Output the [x, y] coordinate of the center of the cell containing the given text.  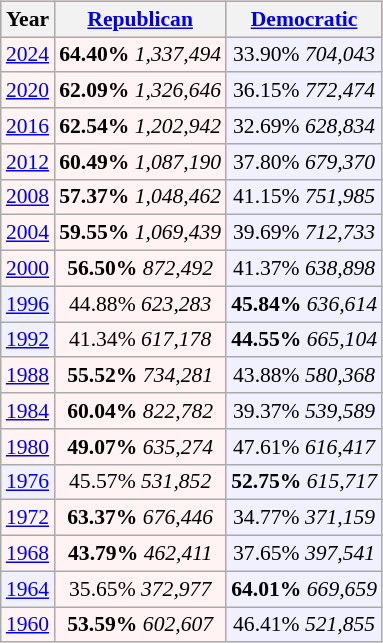
41.15% 751,985 [304, 197]
1984 [28, 411]
44.88% 623,283 [140, 304]
Democratic [304, 19]
1988 [28, 375]
52.75% 615,717 [304, 482]
60.49% 1,087,190 [140, 161]
62.54% 1,202,942 [140, 126]
41.37% 638,898 [304, 268]
57.37% 1,048,462 [140, 197]
64.01% 669,659 [304, 589]
2000 [28, 268]
59.55% 1,069,439 [140, 233]
43.88% 580,368 [304, 375]
47.61% 616,417 [304, 446]
41.34% 617,178 [140, 340]
37.65% 397,541 [304, 553]
34.77% 371,159 [304, 518]
39.69% 712,733 [304, 233]
45.84% 636,614 [304, 304]
2020 [28, 90]
49.07% 635,274 [140, 446]
2004 [28, 233]
35.65% 372,977 [140, 589]
37.80% 679,370 [304, 161]
62.09% 1,326,646 [140, 90]
1972 [28, 518]
1976 [28, 482]
1992 [28, 340]
60.04% 822,782 [140, 411]
45.57% 531,852 [140, 482]
36.15% 772,474 [304, 90]
46.41% 521,855 [304, 625]
1960 [28, 625]
32.69% 628,834 [304, 126]
1996 [28, 304]
1980 [28, 446]
1968 [28, 553]
39.37% 539,589 [304, 411]
1964 [28, 589]
2012 [28, 161]
2016 [28, 126]
Year [28, 19]
56.50% 872,492 [140, 268]
64.40% 1,337,494 [140, 55]
33.90% 704,043 [304, 55]
43.79% 462,411 [140, 553]
63.37% 676,446 [140, 518]
55.52% 734,281 [140, 375]
2024 [28, 55]
44.55% 665,104 [304, 340]
Republican [140, 19]
2008 [28, 197]
53.59% 602,607 [140, 625]
